Find where the given text appears and provide that cell's center as [X, Y] coordinate. 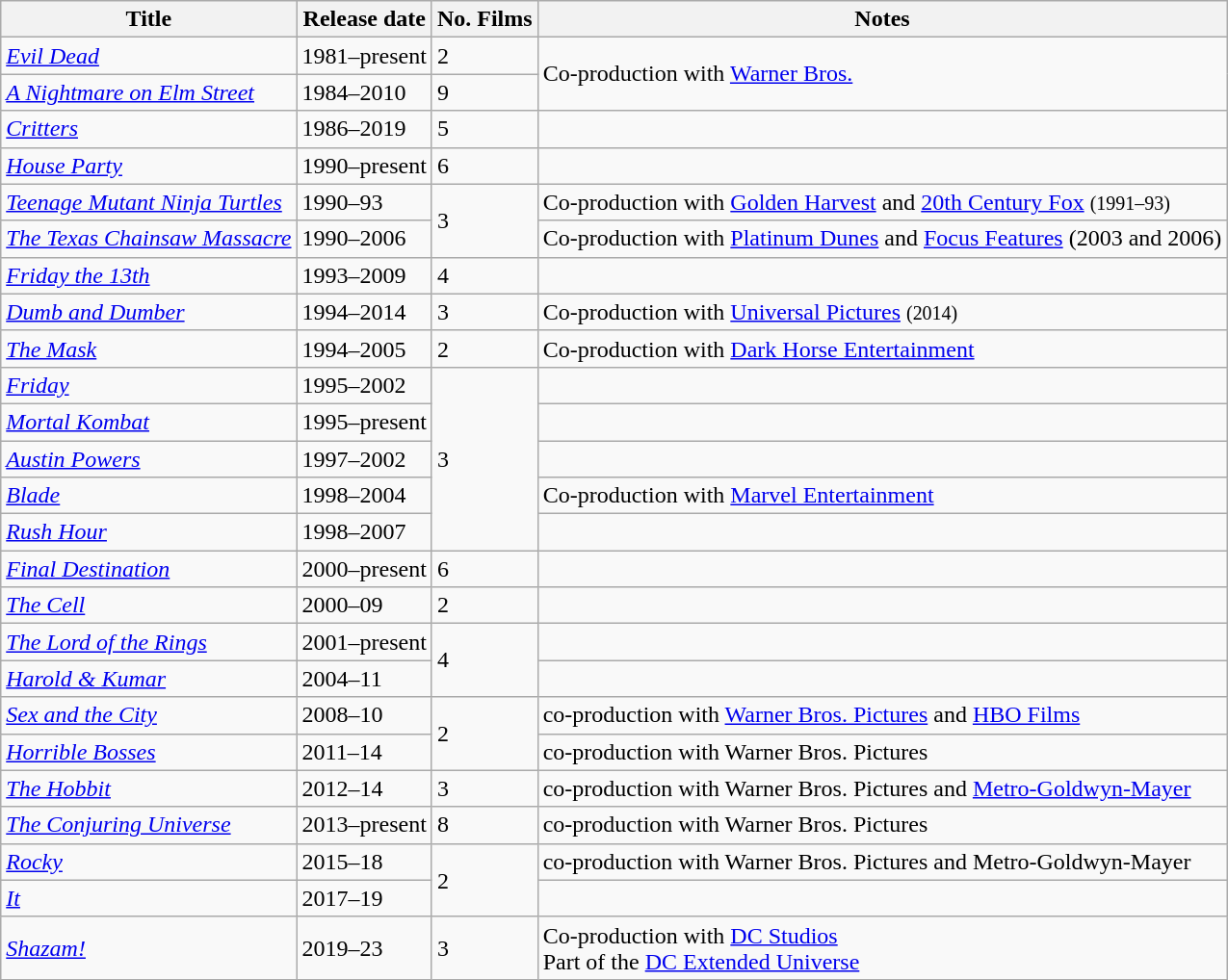
2013–present [364, 825]
Teenage Mutant Ninja Turtles [148, 202]
2000–present [364, 569]
1993–2009 [364, 275]
1995–present [364, 422]
Co-production with DC StudiosPart of the DC Extended Universe [882, 947]
Evil Dead [148, 56]
Critters [148, 129]
Dumb and Dumber [148, 312]
1984–2010 [364, 92]
The Conjuring Universe [148, 825]
Sex and the City [148, 715]
5 [484, 129]
Harold & Kumar [148, 679]
House Party [148, 166]
2012–14 [364, 788]
1997–2002 [364, 459]
Mortal Kombat [148, 422]
Rocky [148, 862]
The Lord of the Rings [148, 642]
No. Films [484, 19]
1998–2004 [364, 496]
Co-production with Warner Bros. [882, 74]
Co-production with Platinum Dunes and Focus Features (2003 and 2006) [882, 239]
1990–present [364, 166]
Shazam! [148, 947]
1994–2005 [364, 348]
2004–11 [364, 679]
1986–2019 [364, 129]
Co-production with Golden Harvest and 20th Century Fox (1991–93) [882, 202]
2001–present [364, 642]
Blade [148, 496]
Co-production with Dark Horse Entertainment [882, 348]
9 [484, 92]
Co-production with Universal Pictures (2014) [882, 312]
1981–present [364, 56]
Rush Hour [148, 532]
2011–14 [364, 752]
1998–2007 [364, 532]
Title [148, 19]
Co-production with Marvel Entertainment [882, 496]
Friday the 13th [148, 275]
2015–18 [364, 862]
The Mask [148, 348]
8 [484, 825]
2019–23 [364, 947]
Friday [148, 385]
1990–2006 [364, 239]
1994–2014 [364, 312]
Horrible Bosses [148, 752]
The Cell [148, 606]
It [148, 898]
2000–09 [364, 606]
Final Destination [148, 569]
1990–93 [364, 202]
The Texas Chainsaw Massacre [148, 239]
2017–19 [364, 898]
The Hobbit [148, 788]
1995–2002 [364, 385]
Austin Powers [148, 459]
co-production with Warner Bros. Pictures and HBO Films [882, 715]
2008–10 [364, 715]
Notes [882, 19]
Release date [364, 19]
A Nightmare on Elm Street [148, 92]
